Locate the cell with the specified text and output its [x, y] center coordinate. 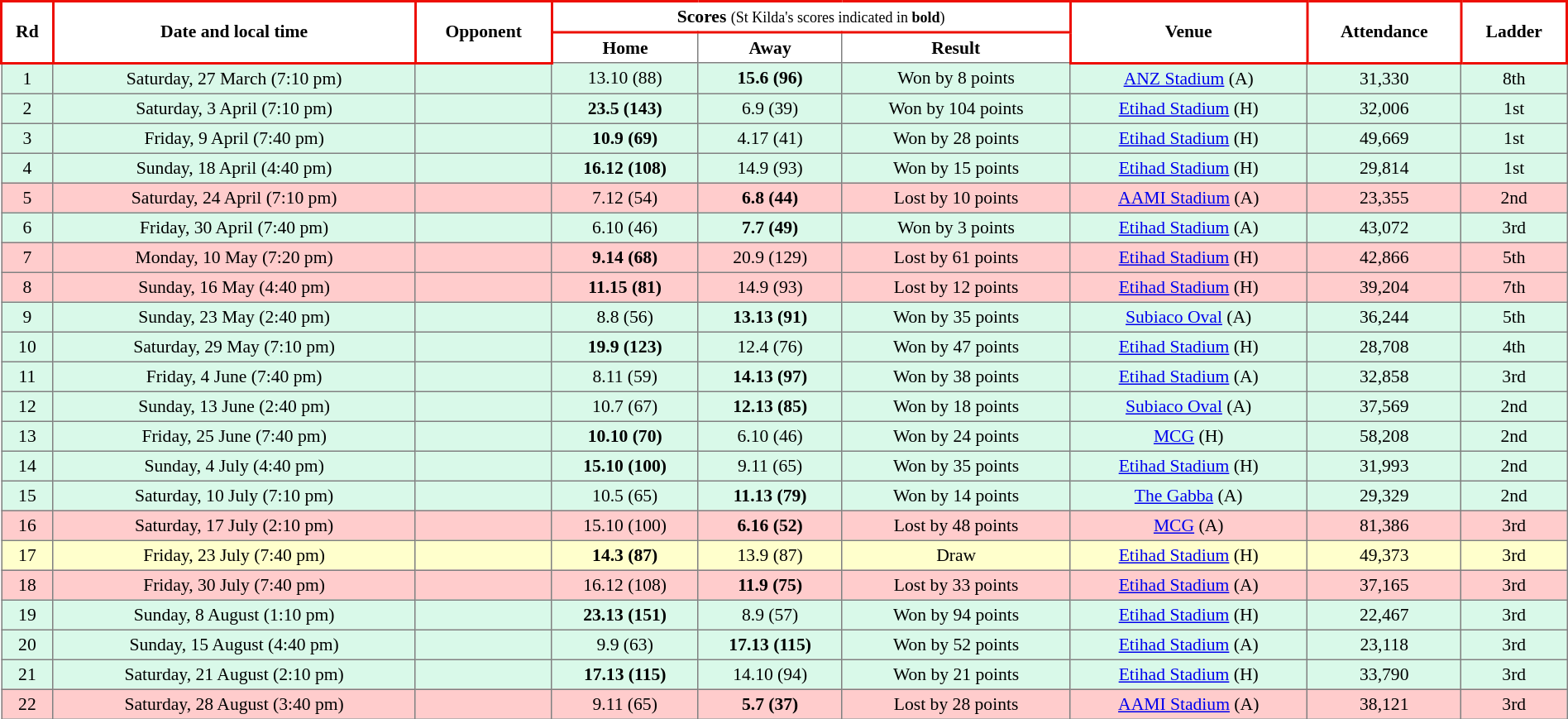
Won by 8 points [956, 78]
17 [28, 554]
Won by 24 points [956, 435]
29,329 [1384, 495]
7 [28, 256]
81,386 [1384, 525]
12.4 (76) [771, 346]
10 [28, 346]
Won by 14 points [956, 495]
Saturday, 24 April (7:10 pm) [234, 197]
Sunday, 18 April (4:40 pm) [234, 167]
Draw [956, 554]
11.15 (81) [624, 286]
Won by 18 points [956, 405]
6 [28, 227]
Saturday, 28 August (3:40 pm) [234, 703]
Won by 52 points [956, 644]
6.8 (44) [771, 197]
Scores (St Kilda's scores indicated in bold) [810, 17]
13.9 (87) [771, 554]
Ladder [1514, 32]
5.7 (37) [771, 703]
7.12 (54) [624, 197]
11.9 (75) [771, 584]
Won by 94 points [956, 614]
15.6 (96) [771, 78]
Won by 15 points [956, 167]
Away [771, 48]
Won by 21 points [956, 673]
Venue [1189, 32]
9.9 (63) [624, 644]
10.10 (70) [624, 435]
6.16 (52) [771, 525]
Friday, 25 June (7:40 pm) [234, 435]
18 [28, 584]
10.9 (69) [624, 137]
7th [1514, 286]
Won by 104 points [956, 108]
Lost by 33 points [956, 584]
Lost by 61 points [956, 256]
14.3 (87) [624, 554]
22 [28, 703]
6.9 (39) [771, 108]
20 [28, 644]
Attendance [1384, 32]
22,467 [1384, 614]
Monday, 10 May (7:20 pm) [234, 256]
Won by 38 points [956, 376]
49,373 [1384, 554]
43,072 [1384, 227]
Friday, 9 April (7:40 pm) [234, 137]
4 [28, 167]
2 [28, 108]
Lost by 48 points [956, 525]
14 [28, 465]
Lost by 12 points [956, 286]
Saturday, 17 July (2:10 pm) [234, 525]
23,355 [1384, 197]
Friday, 30 April (7:40 pm) [234, 227]
Saturday, 10 July (7:10 pm) [234, 495]
Date and local time [234, 32]
4th [1514, 346]
Won by 28 points [956, 137]
8 [28, 286]
14.13 (97) [771, 376]
Opponent [484, 32]
Home [624, 48]
42,866 [1384, 256]
23.5 (143) [624, 108]
31,993 [1384, 465]
23,118 [1384, 644]
37,165 [1384, 584]
10.5 (65) [624, 495]
15 [28, 495]
28,708 [1384, 346]
3 [28, 137]
Friday, 30 July (7:40 pm) [234, 584]
13.10 (88) [624, 78]
ANZ Stadium (A) [1189, 78]
Lost by 10 points [956, 197]
32,858 [1384, 376]
7.7 (49) [771, 227]
Result [956, 48]
19.9 (123) [624, 346]
Sunday, 15 August (4:40 pm) [234, 644]
23.13 (151) [624, 614]
12.13 (85) [771, 405]
Saturday, 27 March (7:10 pm) [234, 78]
9 [28, 316]
39,204 [1384, 286]
4.17 (41) [771, 137]
Friday, 4 June (7:40 pm) [234, 376]
9.14 (68) [624, 256]
Saturday, 3 April (7:10 pm) [234, 108]
Sunday, 13 June (2:40 pm) [234, 405]
Saturday, 29 May (7:10 pm) [234, 346]
14.10 (94) [771, 673]
Won by 3 points [956, 227]
37,569 [1384, 405]
5 [28, 197]
8th [1514, 78]
21 [28, 673]
19 [28, 614]
Sunday, 16 May (4:40 pm) [234, 286]
13.13 (91) [771, 316]
Friday, 23 July (7:40 pm) [234, 554]
33,790 [1384, 673]
29,814 [1384, 167]
Sunday, 8 August (1:10 pm) [234, 614]
8.9 (57) [771, 614]
38,121 [1384, 703]
8.8 (56) [624, 316]
16 [28, 525]
Sunday, 4 July (4:40 pm) [234, 465]
11 [28, 376]
The Gabba (A) [1189, 495]
58,208 [1384, 435]
10.7 (67) [624, 405]
Lost by 28 points [956, 703]
31,330 [1384, 78]
MCG (A) [1189, 525]
Rd [28, 32]
8.11 (59) [624, 376]
12 [28, 405]
Saturday, 21 August (2:10 pm) [234, 673]
11.13 (79) [771, 495]
13 [28, 435]
Won by 47 points [956, 346]
1 [28, 78]
36,244 [1384, 316]
Sunday, 23 May (2:40 pm) [234, 316]
20.9 (129) [771, 256]
49,669 [1384, 137]
MCG (H) [1189, 435]
32,006 [1384, 108]
